Scan for the cell matching the given text and deliver its [x, y] coordinate at center. 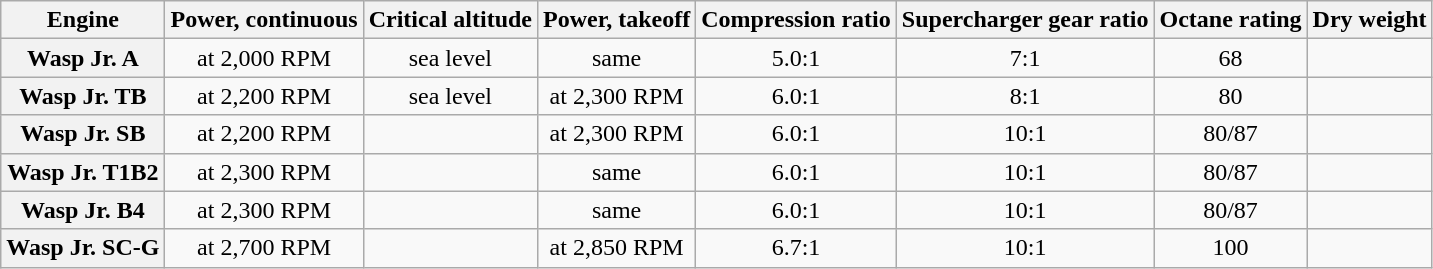
Critical altitude [450, 20]
100 [1230, 248]
Supercharger gear ratio [1025, 20]
Engine [83, 20]
Dry weight [1370, 20]
Wasp Jr. B4 [83, 210]
Octane rating [1230, 20]
5.0:1 [796, 58]
at 2,850 RPM [617, 248]
Power, takeoff [617, 20]
8:1 [1025, 96]
at 2,000 RPM [264, 58]
Wasp Jr. A [83, 58]
Wasp Jr. SC-G [83, 248]
Power, continuous [264, 20]
7:1 [1025, 58]
Compression ratio [796, 20]
Wasp Jr. TB [83, 96]
Wasp Jr. T1B2 [83, 172]
80 [1230, 96]
at 2,700 RPM [264, 248]
6.7:1 [796, 248]
Wasp Jr. SB [83, 134]
68 [1230, 58]
